Determine the (X, Y) coordinate at the center of the cell enclosing the given text.  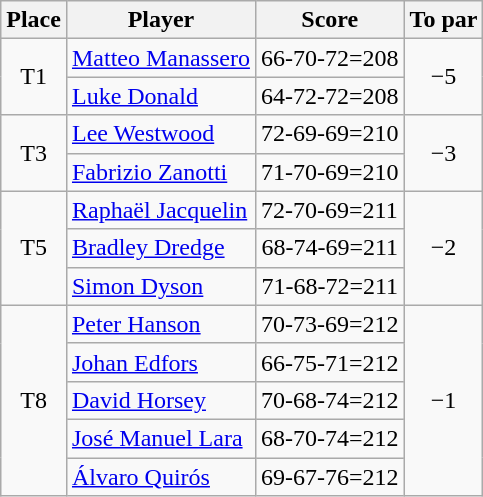
−3 (444, 153)
T5 (34, 248)
David Horsey (160, 400)
68-74-69=211 (330, 248)
72-70-69=211 (330, 210)
Fabrizio Zanotti (160, 172)
Lee Westwood (160, 134)
José Manuel Lara (160, 438)
T8 (34, 400)
Álvaro Quirós (160, 477)
To par (444, 20)
70-68-74=212 (330, 400)
Bradley Dredge (160, 248)
Place (34, 20)
69-67-76=212 (330, 477)
Player (160, 20)
72-69-69=210 (330, 134)
71-68-72=211 (330, 286)
66-70-72=208 (330, 58)
64-72-72=208 (330, 96)
Score (330, 20)
Matteo Manassero (160, 58)
Johan Edfors (160, 362)
71-70-69=210 (330, 172)
Peter Hanson (160, 324)
66-75-71=212 (330, 362)
Simon Dyson (160, 286)
−1 (444, 400)
T1 (34, 77)
68-70-74=212 (330, 438)
−5 (444, 77)
T3 (34, 153)
70-73-69=212 (330, 324)
−2 (444, 248)
Luke Donald (160, 96)
Raphaël Jacquelin (160, 210)
